Pinpoint the cell where the given text exists, returning its [X, Y] midpoint coordinate. 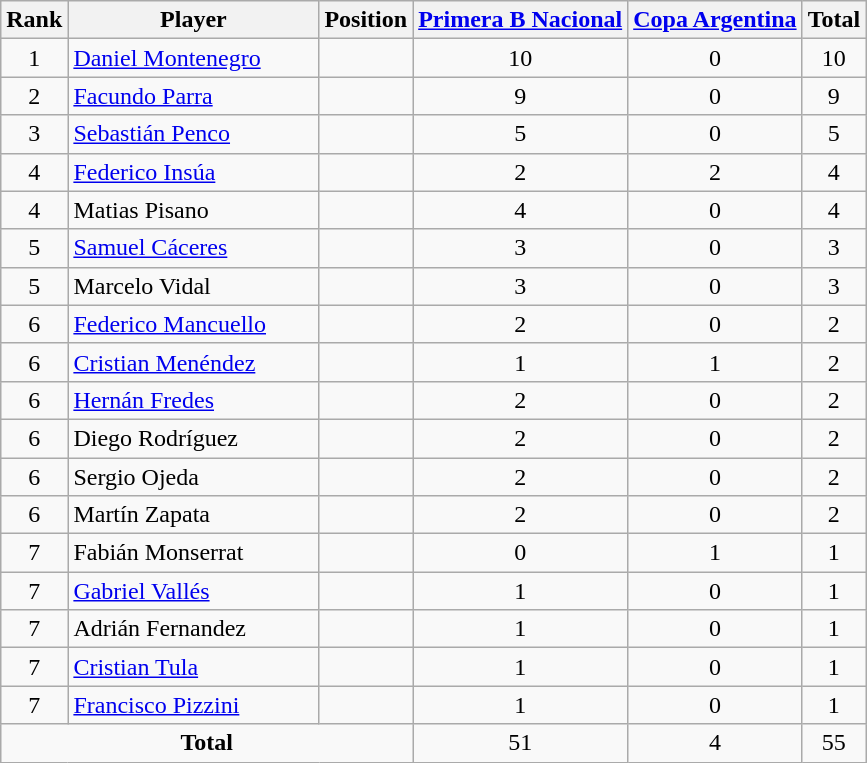
Facundo Parra [194, 96]
Hernán Fredes [194, 400]
Sergio Ojeda [194, 477]
Matias Pisano [194, 210]
Rank [34, 20]
Francisco Pizzini [194, 705]
Position [366, 20]
Fabián Monserrat [194, 553]
Marcelo Vidal [194, 286]
Player [194, 20]
Copa Argentina [715, 20]
51 [520, 743]
55 [834, 743]
Samuel Cáceres [194, 248]
Cristian Menéndez [194, 362]
Primera B Nacional [520, 20]
Cristian Tula [194, 667]
Diego Rodríguez [194, 438]
Martín Zapata [194, 515]
Gabriel Vallés [194, 591]
Federico Insúa [194, 172]
Federico Mancuello [194, 324]
Sebastián Penco [194, 134]
Daniel Montenegro [194, 58]
Adrián Fernandez [194, 629]
